Detect which cell encompasses the target text, then output its [x, y] center coordinate. 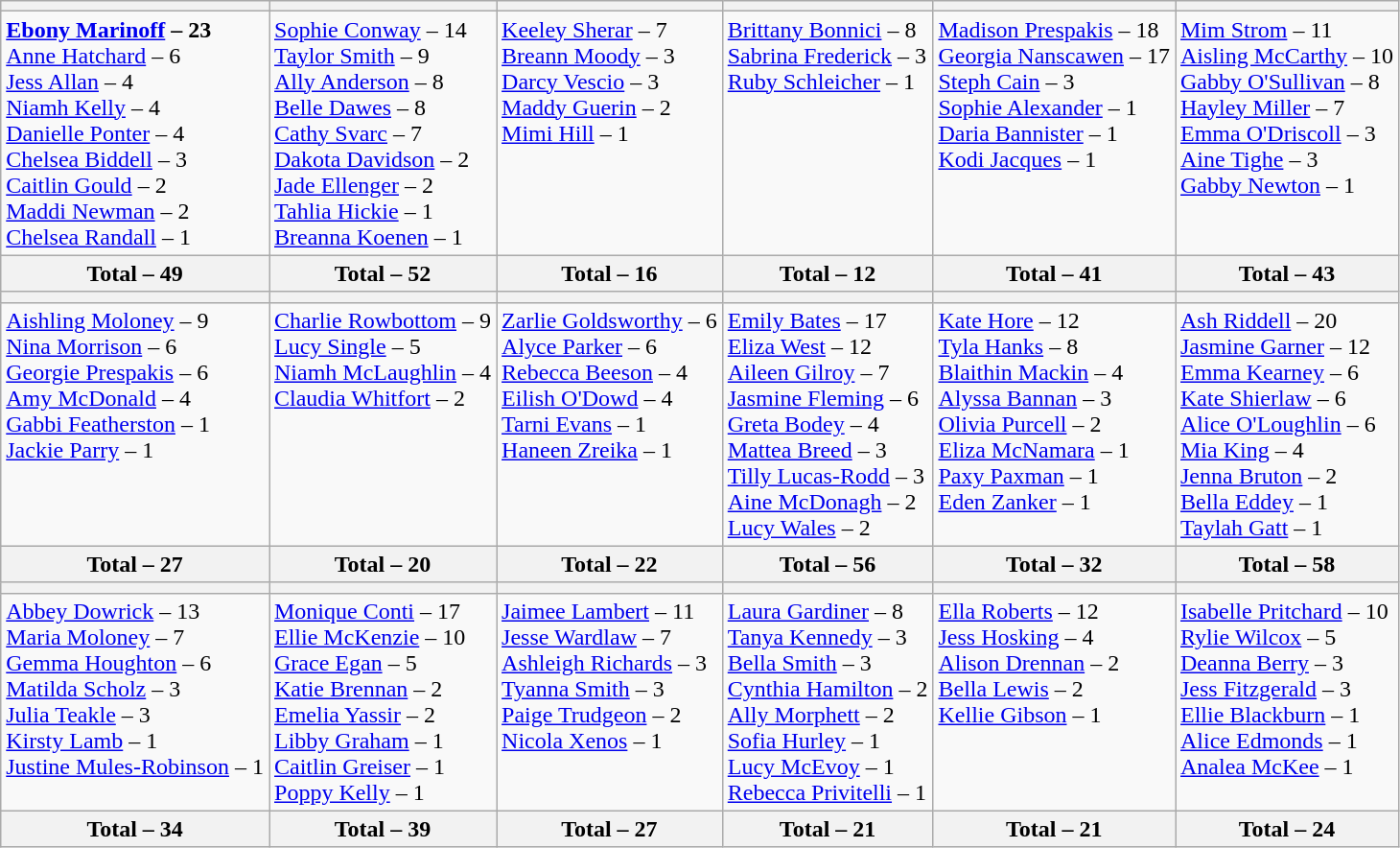
Ash Riddell – 20Jasmine Garner – 12Emma Kearney – 6Kate Shierlaw – 6Alice O'Loughlin – 6Mia King – 4Jenna Bruton – 2Bella Eddey – 1Taylah Gatt – 1 [1287, 424]
Total – 39 [382, 829]
Abbey Dowrick – 13Maria Moloney – 7Gemma Houghton – 6Matilda Scholz – 3Julia Teakle – 3Kirsty Lamb – 1Justine Mules-Robinson – 1 [135, 702]
Total – 16 [610, 273]
Zarlie Goldsworthy – 6Alyce Parker – 6Rebecca Beeson – 4Eilish O'Dowd – 4Tarni Evans – 1Haneen Zreika – 1 [610, 424]
Total – 56 [828, 564]
Total – 58 [1287, 564]
Madison Prespakis – 18Georgia Nanscawen – 17Steph Cain – 3Sophie Alexander – 1Daria Bannister – 1Kodi Jacques – 1 [1055, 133]
Total – 12 [828, 273]
Mim Strom – 11Aisling McCarthy – 10Gabby O'Sullivan – 8Hayley Miller – 7Emma O'Driscoll – 3Aine Tighe – 3Gabby Newton – 1 [1287, 133]
Monique Conti – 17Ellie McKenzie – 10Grace Egan – 5Katie Brennan – 2Emelia Yassir – 2Libby Graham – 1Caitlin Greiser – 1Poppy Kelly – 1 [382, 702]
Emily Bates – 17Eliza West – 12Aileen Gilroy – 7Jasmine Fleming – 6Greta Bodey – 4Mattea Breed – 3Tilly Lucas-Rodd – 3Aine McDonagh – 2Lucy Wales – 2 [828, 424]
Total – 34 [135, 829]
Charlie Rowbottom – 9Lucy Single – 5Niamh McLaughlin – 4Claudia Whitfort – 2 [382, 424]
Ella Roberts – 12Jess Hosking – 4Alison Drennan – 2Bella Lewis – 2Kellie Gibson – 1 [1055, 702]
Total – 22 [610, 564]
Total – 52 [382, 273]
Isabelle Pritchard – 10Rylie Wilcox – 5Deanna Berry – 3Jess Fitzgerald – 3Ellie Blackburn – 1Alice Edmonds – 1Analea McKee – 1 [1287, 702]
Total – 20 [382, 564]
Keeley Sherar – 7Breann Moody – 3Darcy Vescio – 3Maddy Guerin – 2Mimi Hill – 1 [610, 133]
Total – 32 [1055, 564]
Aishling Moloney – 9Nina Morrison – 6Georgie Prespakis – 6Amy McDonald – 4Gabbi Featherston – 1Jackie Parry – 1 [135, 424]
Total – 43 [1287, 273]
Brittany Bonnici – 8Sabrina Frederick – 3Ruby Schleicher – 1 [828, 133]
Total – 24 [1287, 829]
Laura Gardiner – 8Tanya Kennedy – 3Bella Smith – 3Cynthia Hamilton – 2Ally Morphett – 2Sofia Hurley – 1Lucy McEvoy – 1Rebecca Privitelli – 1 [828, 702]
Kate Hore – 12Tyla Hanks – 8Blaithin Mackin – 4Alyssa Bannan – 3Olivia Purcell – 2Eliza McNamara – 1Paxy Paxman – 1Eden Zanker – 1 [1055, 424]
Total – 49 [135, 273]
Jaimee Lambert – 11Jesse Wardlaw – 7Ashleigh Richards – 3Tyanna Smith – 3Paige Trudgeon – 2Nicola Xenos – 1 [610, 702]
Total – 41 [1055, 273]
